Find where the given text appears and provide that cell's center as (X, Y) coordinate. 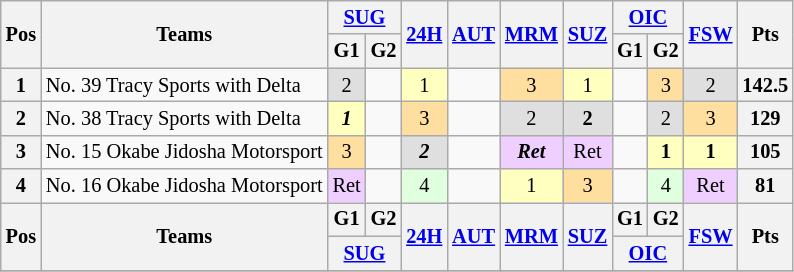
129 (765, 118)
81 (765, 186)
No. 16 Okabe Jidosha Motorsport (184, 186)
No. 15 Okabe Jidosha Motorsport (184, 152)
142.5 (765, 85)
105 (765, 152)
No. 39 Tracy Sports with Delta (184, 85)
No. 38 Tracy Sports with Delta (184, 118)
